Extract the (x, y) coordinate from the center of the cell holding the provided text.  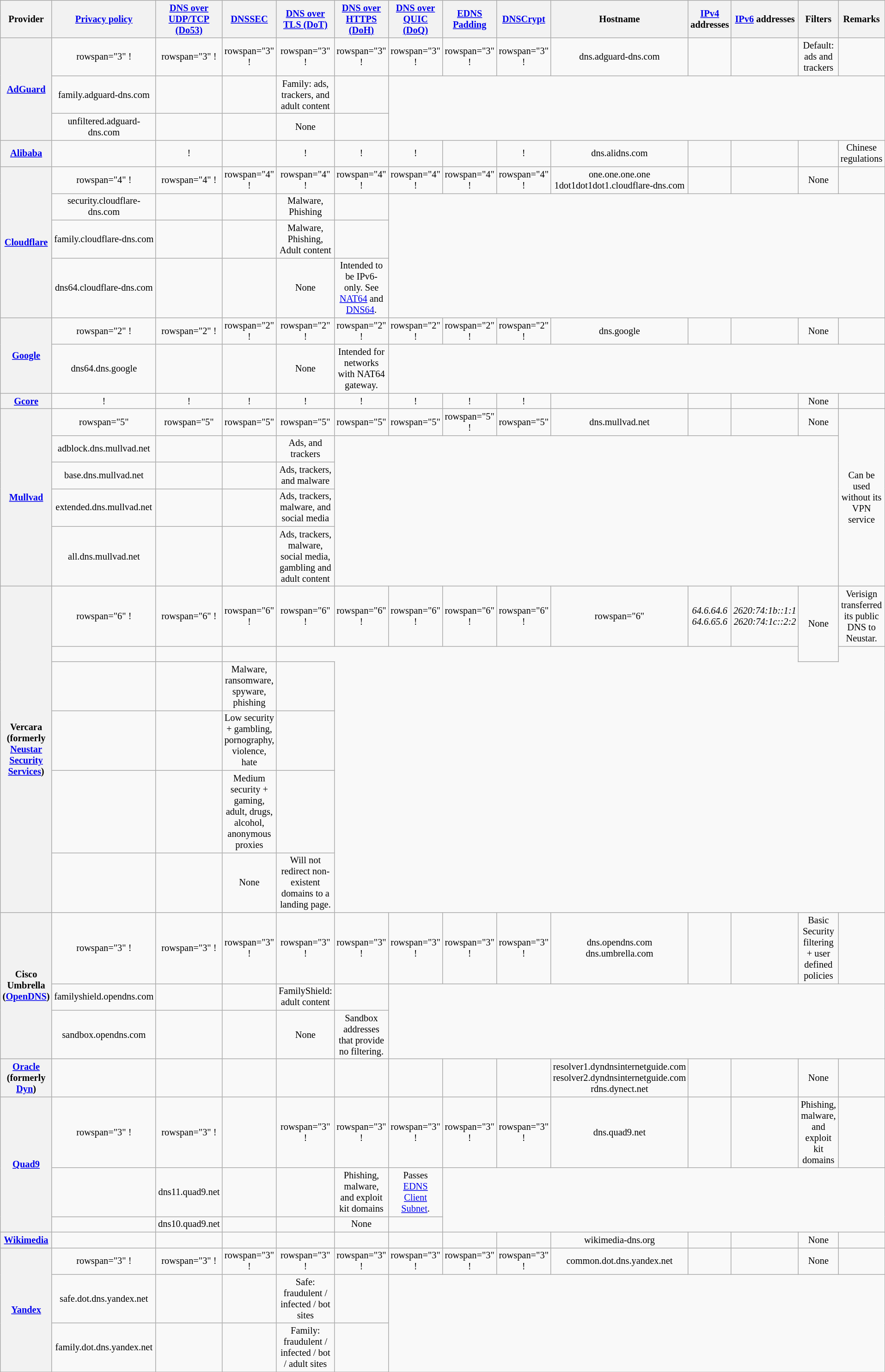
DNSSEC (250, 19)
dns.adguard-dns.com (619, 57)
Yandex (26, 1310)
Ads, trackers, and malware (305, 476)
Quad9 (26, 1165)
IPv4 addresses (710, 19)
Default: ads and trackers (818, 57)
dns64.dns.google (104, 369)
Family: fraudulent / infected / bot / adult sites (305, 1348)
Vercara (formerly Neustar Security Services) (26, 749)
dns.google (619, 331)
Intended to be IPv6-only. See NAT64 and DNS64. (361, 288)
dns.alidns.com (619, 153)
familyshield.opendns.com (104, 997)
Google (26, 355)
Sandbox addresses that provide no filtering. (361, 1035)
DNS over TLS (DoT) (305, 19)
AdGuard (26, 89)
Oracle (formerly Dyn) (26, 1078)
Will not redirect non-existent domains to a landing page. (305, 883)
Cisco Umbrella (OpenDNS) (26, 985)
rowspan="5" ! (470, 422)
Alibaba (26, 153)
dns.quad9.net (619, 1132)
FamilyShield: adult content (305, 997)
wikimedia-dns.org (619, 1240)
dns10.quad9.net (189, 1224)
one.one.one.one1dot1dot1dot1.cloudflare-dns.com (619, 180)
Filters (818, 19)
resolver1.dyndnsinternetguide.comresolver2.dyndnsinternetguide.comrdns.dynect.net (619, 1078)
Mullvad (26, 497)
unfiltered.adguard-dns.com (104, 127)
Malware, Phishing (305, 207)
Safe: fraudulent / infected / bot sites (305, 1299)
64.6.64.664.6.65.6 (710, 616)
Remarks (861, 19)
Low security + gambling, pornography, violence, hate (250, 740)
DNS over QUIC (DoQ) (416, 19)
DNSCrypt (524, 19)
Hostname (619, 19)
DNS over UDP/TCP (Do53) (189, 19)
Basic Security filtering + user defined policies (818, 948)
EDNS Padding (470, 19)
dns.mullvad.net (619, 422)
Ads, and trackers (305, 449)
Malware, Phishing,Adult content (305, 239)
Chinese regulations (861, 153)
dns11.quad9.net (189, 1192)
Malware, ransomware, spyware, phishing (250, 686)
2620:74:1b::1:12620:74:1c::2:2 (765, 616)
rowspan="6" (619, 616)
IPv6 addresses (765, 19)
extended.dns.mullvad.net (104, 507)
Passes EDNS Client Subnet. (416, 1192)
Privacy policy (104, 19)
family.cloudflare-dns.com (104, 239)
Medium security + gaming, adult, drugs, alcohol, anonymous proxies (250, 811)
Wikimedia (26, 1240)
family.dot.dns.yandex.net (104, 1348)
family.adguard-dns.com (104, 95)
DNS over HTTPS (DoH) (361, 19)
dns64.cloudflare-dns.com (104, 288)
adblock.dns.mullvad.net (104, 449)
Gcore (26, 401)
safe.dot.dns.yandex.net (104, 1299)
common.dot.dns.yandex.net (619, 1261)
Can be used without its VPN service (861, 497)
Verisign transferred its public DNS to Neustar. (861, 616)
Cloudflare (26, 242)
Family: ads, trackers, and adult content (305, 95)
dns.opendns.comdns.umbrella.com (619, 948)
base.dns.mullvad.net (104, 476)
Intended for networks with NAT64 gateway. (361, 369)
sandbox.opendns.com (104, 1035)
security.cloudflare-dns.com (104, 207)
Ads, trackers, malware, and social media (305, 507)
all.dns.mullvad.net (104, 556)
Provider (26, 19)
Ads, trackers, malware, social media, gambling and adult content (305, 556)
